Pinpoint the cell where the given text exists, returning its (X, Y) midpoint coordinate. 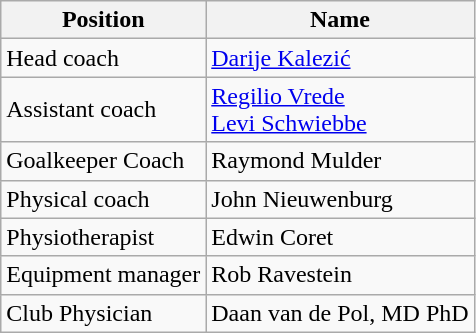
Assistant coach (104, 110)
Raymond Mulder (340, 161)
Regilio Vrede Levi Schwiebbe (340, 110)
Name (340, 20)
Position (104, 20)
Physical coach (104, 199)
Club Physician (104, 313)
Physiotherapist (104, 237)
Rob Ravestein (340, 275)
Head coach (104, 58)
John Nieuwenburg (340, 199)
Darije Kalezić (340, 58)
Goalkeeper Coach (104, 161)
Edwin Coret (340, 237)
Equipment manager (104, 275)
Daan van de Pol, MD PhD (340, 313)
